Provide the (x, y) coordinate of the cell's center where the given text is located.  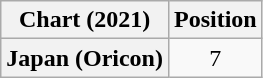
Japan (Oricon) (85, 58)
7 (215, 58)
Chart (2021) (85, 20)
Position (215, 20)
